Determine the (x, y) coordinate at the center of the cell enclosing the given text.  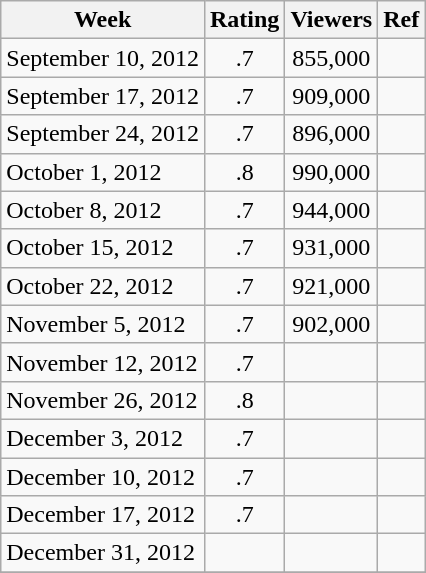
909,000 (332, 96)
902,000 (332, 324)
December 3, 2012 (103, 438)
October 22, 2012 (103, 286)
Ref (402, 20)
Rating (244, 20)
December 10, 2012 (103, 477)
September 24, 2012 (103, 134)
944,000 (332, 210)
Week (103, 20)
December 31, 2012 (103, 553)
896,000 (332, 134)
November 5, 2012 (103, 324)
October 15, 2012 (103, 248)
November 26, 2012 (103, 400)
921,000 (332, 286)
855,000 (332, 58)
990,000 (332, 172)
October 1, 2012 (103, 172)
September 10, 2012 (103, 58)
December 17, 2012 (103, 515)
931,000 (332, 248)
September 17, 2012 (103, 96)
October 8, 2012 (103, 210)
Viewers (332, 20)
November 12, 2012 (103, 362)
